Provide the (x, y) coordinate of the cell's center where the given text is located.  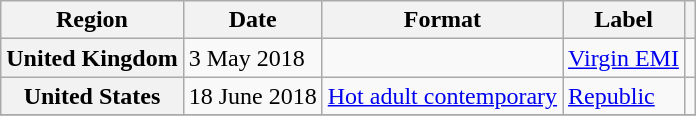
Region (92, 20)
Format (442, 20)
Date (252, 20)
3 May 2018 (252, 58)
United States (92, 96)
Hot adult contemporary (442, 96)
Label (624, 20)
18 June 2018 (252, 96)
Republic (624, 96)
United Kingdom (92, 58)
Virgin EMI (624, 58)
